Detect which cell encompasses the target text, then output its (X, Y) center coordinate. 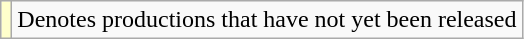
Denotes productions that have not yet been released (267, 20)
